For the text-containing cell, return its midpoint in (X, Y) coordinate format. 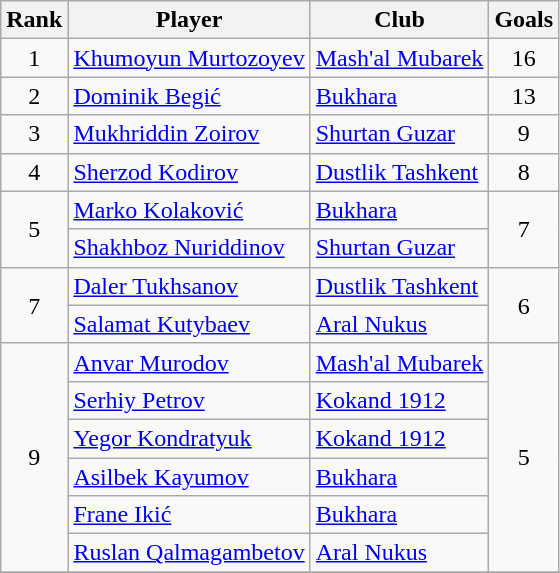
Serhiy Petrov (189, 400)
Frane Ikić (189, 515)
4 (34, 172)
Daler Tukhsanov (189, 286)
Anvar Murodov (189, 362)
Sherzod Kodirov (189, 172)
Salamat Kutybaev (189, 324)
Shakhboz Nuriddinov (189, 248)
2 (34, 96)
Asilbek Kayumov (189, 477)
Player (189, 20)
Yegor Kondratyuk (189, 438)
Khumoyun Murtozoyev (189, 58)
13 (524, 96)
Ruslan Qalmagambetov (189, 553)
6 (524, 305)
Goals (524, 20)
8 (524, 172)
1 (34, 58)
Marko Kolaković (189, 210)
Dominik Begić (189, 96)
Mukhriddin Zoirov (189, 134)
16 (524, 58)
3 (34, 134)
Rank (34, 20)
Club (400, 20)
